Provide the [x, y] coordinate of the cell's center where the given text is located.  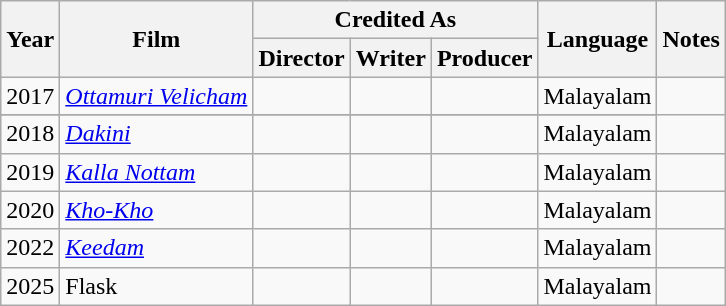
Dakini [156, 134]
Ottamuri Velicham [156, 96]
Language [598, 39]
Notes [691, 39]
Producer [484, 58]
Flask [156, 286]
Keedam [156, 248]
2018 [30, 134]
Kho-Kho [156, 210]
2017 [30, 96]
Writer [390, 58]
2025 [30, 286]
Film [156, 39]
Credited As [396, 20]
Kalla Nottam [156, 172]
2020 [30, 210]
2019 [30, 172]
2022 [30, 248]
Year [30, 39]
Director [302, 58]
